Detect which cell encompasses the target text, then output its [x, y] center coordinate. 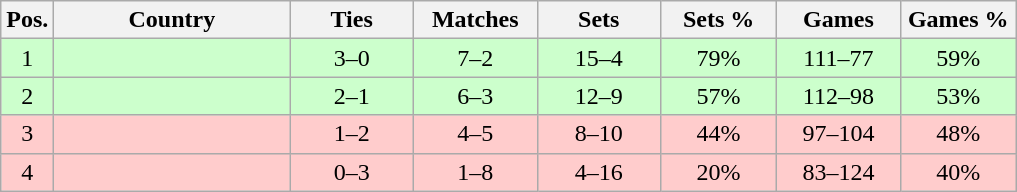
Games % [958, 20]
48% [958, 134]
4–5 [475, 134]
7–2 [475, 58]
Games [839, 20]
111–77 [839, 58]
Pos. [28, 20]
3–0 [352, 58]
12–9 [599, 96]
15–4 [599, 58]
2 [28, 96]
Country [172, 20]
4–16 [599, 172]
79% [719, 58]
0–3 [352, 172]
83–124 [839, 172]
Matches [475, 20]
112–98 [839, 96]
6–3 [475, 96]
Ties [352, 20]
44% [719, 134]
8–10 [599, 134]
59% [958, 58]
1–2 [352, 134]
97–104 [839, 134]
57% [719, 96]
53% [958, 96]
1 [28, 58]
2–1 [352, 96]
1–8 [475, 172]
Sets % [719, 20]
40% [958, 172]
Sets [599, 20]
4 [28, 172]
3 [28, 134]
20% [719, 172]
